Provide the (x, y) coordinate of the cell's center where the given text is located.  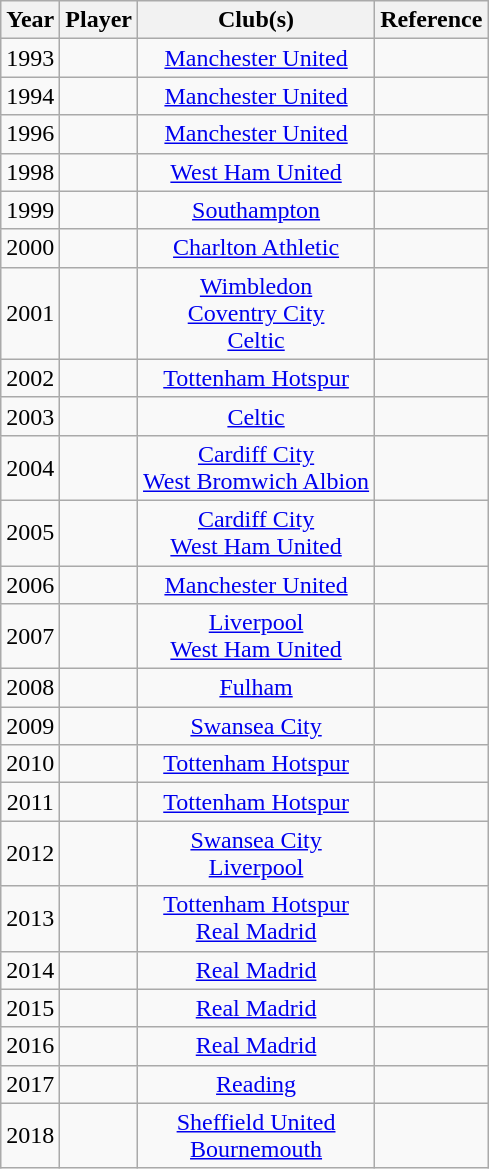
2013 (30, 918)
Tottenham Hotspur Real Madrid (256, 918)
Charlton Athletic (256, 248)
2008 (30, 688)
Sheffield United Bournemouth (256, 1136)
2000 (30, 248)
2017 (30, 1084)
2003 (30, 416)
2001 (30, 313)
Southampton (256, 210)
2006 (30, 585)
2007 (30, 636)
Player (99, 20)
1999 (30, 210)
Reading (256, 1084)
Celtic (256, 416)
Year (30, 20)
Wimbledon Coventry City Celtic (256, 313)
2018 (30, 1136)
Swansea City Liverpool (256, 854)
West Ham United (256, 172)
1998 (30, 172)
2009 (30, 726)
Swansea City (256, 726)
2004 (30, 468)
2011 (30, 802)
2012 (30, 854)
2015 (30, 1008)
1996 (30, 134)
Reference (432, 20)
2016 (30, 1046)
1993 (30, 58)
Cardiff City West Ham United (256, 532)
2002 (30, 378)
2005 (30, 532)
2014 (30, 970)
Club(s) (256, 20)
1994 (30, 96)
2010 (30, 764)
Cardiff City West Bromwich Albion (256, 468)
Liverpool West Ham United (256, 636)
Fulham (256, 688)
